Pinpoint the cell where the given text exists, returning its [X, Y] midpoint coordinate. 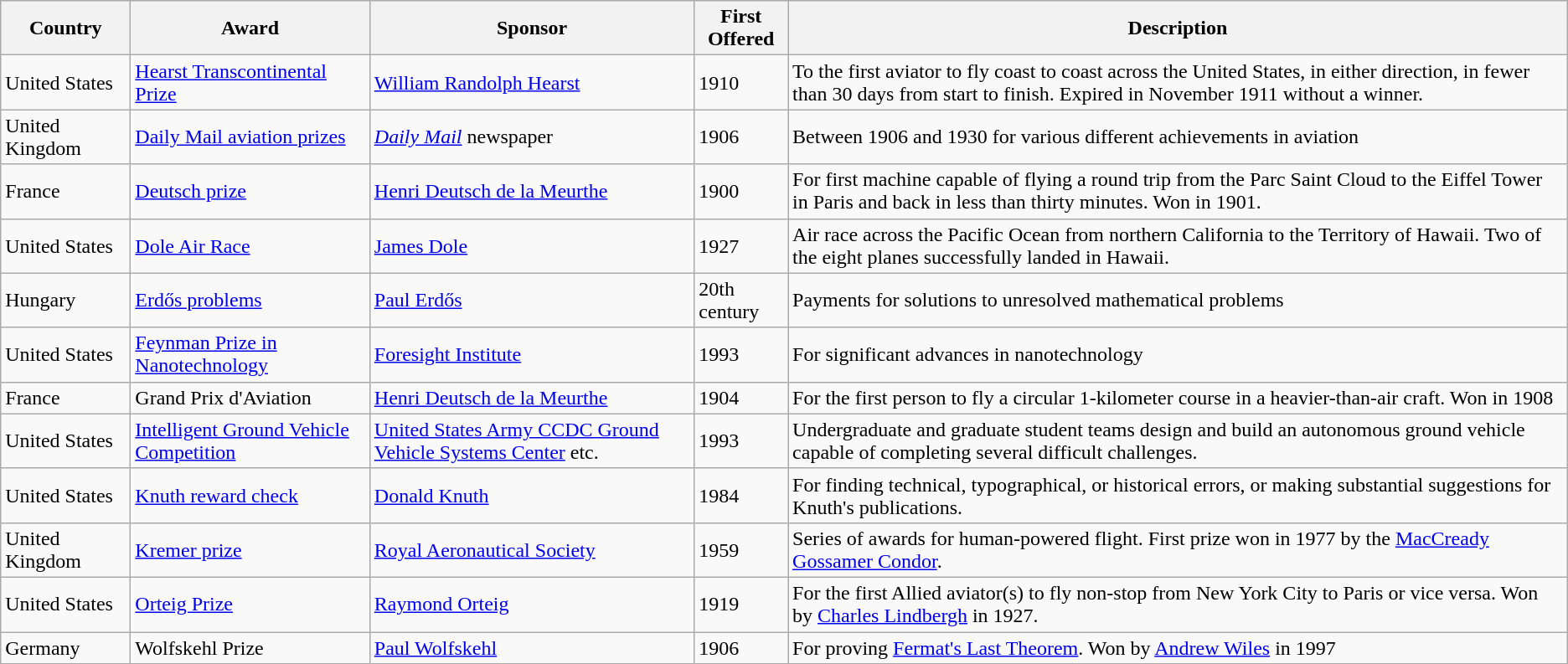
Orteig Prize [250, 605]
Award [250, 28]
Grand Prix d'Aviation [250, 398]
Hearst Transcontinental Prize [250, 82]
Country [65, 28]
Kremer prize [250, 549]
Knuth reward check [250, 496]
Between 1906 and 1930 for various different achievements in aviation [1178, 137]
Hungary [65, 300]
Paul Erdős [531, 300]
Air race across the Pacific Ocean from northern California to the Territory of Hawaii. Two of the eight planes successfully landed in Hawaii. [1178, 246]
For finding technical, typographical, or historical errors, or making substantial suggestions for Knuth's publications. [1178, 496]
1984 [741, 496]
1910 [741, 82]
For proving Fermat's Last Theorem. Won by Andrew Wiles in 1997 [1178, 647]
For the first Allied aviator(s) to fly non-stop from New York City to Paris or vice versa. Won by Charles Lindbergh in 1927. [1178, 605]
1927 [741, 246]
1904 [741, 398]
1900 [741, 191]
Paul Wolfskehl [531, 647]
Dole Air Race [250, 246]
20th century [741, 300]
1919 [741, 605]
Description [1178, 28]
Daily Mail newspaper [531, 137]
Wolfskehl Prize [250, 647]
Raymond Orteig [531, 605]
1959 [741, 549]
Royal Aeronautical Society [531, 549]
Foresight Institute [531, 355]
For the first person to fly a circular 1-kilometer course in a heavier-than-air craft. Won in 1908 [1178, 398]
Intelligent Ground Vehicle Competition [250, 440]
Sponsor [531, 28]
William Randolph Hearst [531, 82]
Payments for solutions to unresolved mathematical problems [1178, 300]
Daily Mail aviation prizes [250, 137]
Series of awards for human-powered flight. First prize won in 1977 by the MacCready Gossamer Condor. [1178, 549]
Deutsch prize [250, 191]
United States Army CCDC Ground Vehicle Systems Center etc. [531, 440]
James Dole [531, 246]
Feynman Prize in Nanotechnology [250, 355]
Undergraduate and graduate student teams design and build an autonomous ground vehicle capable of completing several difficult challenges. [1178, 440]
Erdős problems [250, 300]
For significant advances in nanotechnology [1178, 355]
Donald Knuth [531, 496]
Germany [65, 647]
FirstOffered [741, 28]
